Detect which cell encompasses the target text, then output its [X, Y] center coordinate. 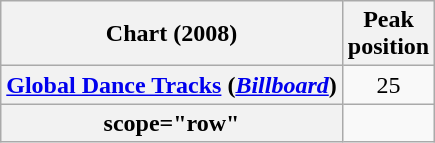
Global Dance Tracks (Billboard) [172, 85]
Chart (2008) [172, 34]
scope="row" [172, 123]
Peakposition [388, 34]
25 [388, 85]
